Return [X, Y] of the center of cell containing provided text 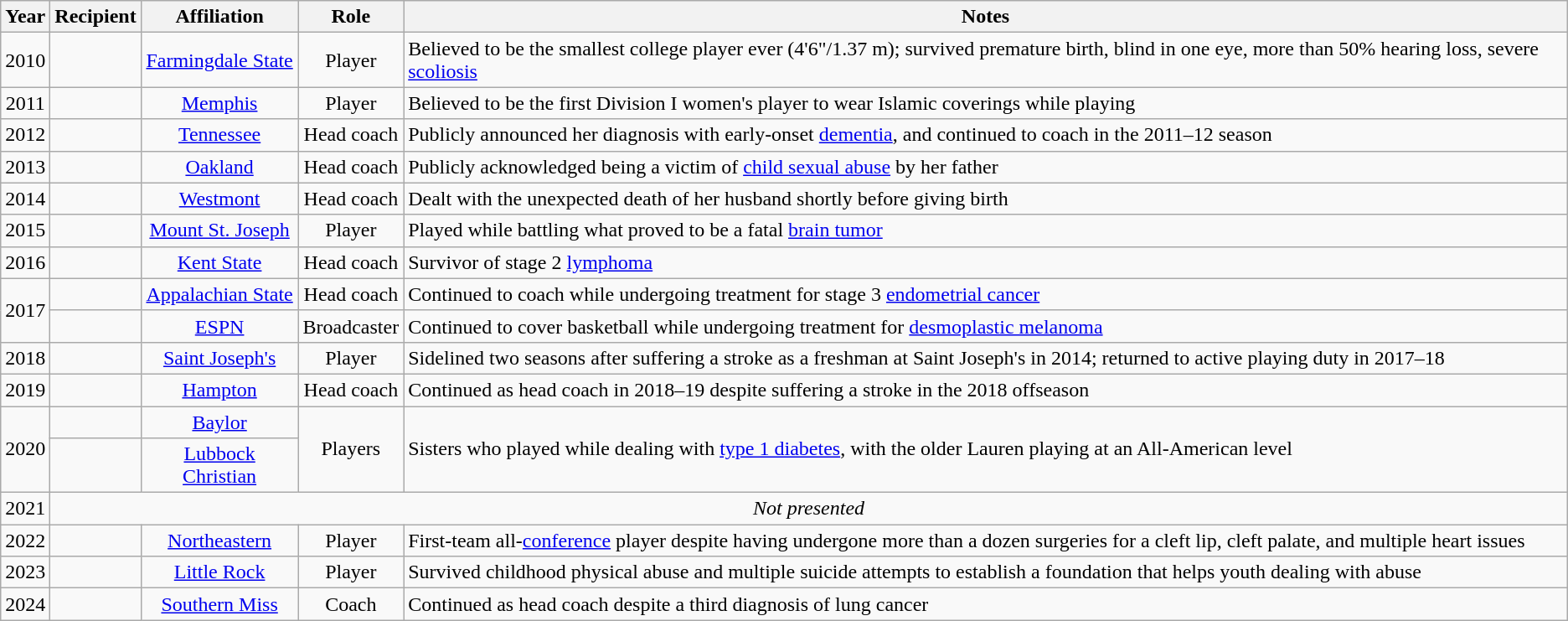
2021 [25, 509]
Dealt with the unexpected death of her husband shortly before giving birth [986, 199]
Southern Miss [219, 604]
Westmont [219, 199]
ESPN [219, 326]
Northeastern [219, 541]
Coach [351, 604]
Continued to cover basketball while undergoing treatment for desmoplastic melanoma [986, 326]
Survivor of stage 2 lymphoma [986, 262]
Publicly announced her diagnosis with early-onset dementia, and continued to coach in the 2011–12 season [986, 135]
2024 [25, 604]
Hampton [219, 390]
Oakland [219, 167]
Believed to be the first Division I women's player to wear Islamic coverings while playing [986, 103]
2018 [25, 358]
2012 [25, 135]
2013 [25, 167]
Publicly acknowledged being a victim of child sexual abuse by her father [986, 167]
2016 [25, 262]
Little Rock [219, 572]
Affiliation [219, 17]
Farmingdale State [219, 60]
2014 [25, 199]
2019 [25, 390]
Played while battling what proved to be a fatal brain tumor [986, 230]
Year [25, 17]
Continued as head coach in 2018–19 despite suffering a stroke in the 2018 offseason [986, 390]
2022 [25, 541]
2020 [25, 449]
Saint Joseph's [219, 358]
2015 [25, 230]
2010 [25, 60]
2023 [25, 572]
Tennessee [219, 135]
Continued as head coach despite a third diagnosis of lung cancer [986, 604]
Continued to coach while undergoing treatment for stage 3 endometrial cancer [986, 294]
Baylor [219, 422]
2011 [25, 103]
Players [351, 449]
Role [351, 17]
Broadcaster [351, 326]
Sidelined two seasons after suffering a stroke as a freshman at Saint Joseph's in 2014; returned to active playing duty in 2017–18 [986, 358]
Notes [986, 17]
Not presented [809, 509]
Kent State [219, 262]
Recipient [95, 17]
Appalachian State [219, 294]
Memphis [219, 103]
Mount St. Joseph [219, 230]
Survived childhood physical abuse and multiple suicide attempts to establish a foundation that helps youth dealing with abuse [986, 572]
Sisters who played while dealing with type 1 diabetes, with the older Lauren playing at an All-American level [986, 449]
Lubbock Christian [219, 466]
First-team all-conference player despite having undergone more than a dozen surgeries for a cleft lip, cleft palate, and multiple heart issues [986, 541]
2017 [25, 310]
